Return [X, Y] of the center of cell containing provided text 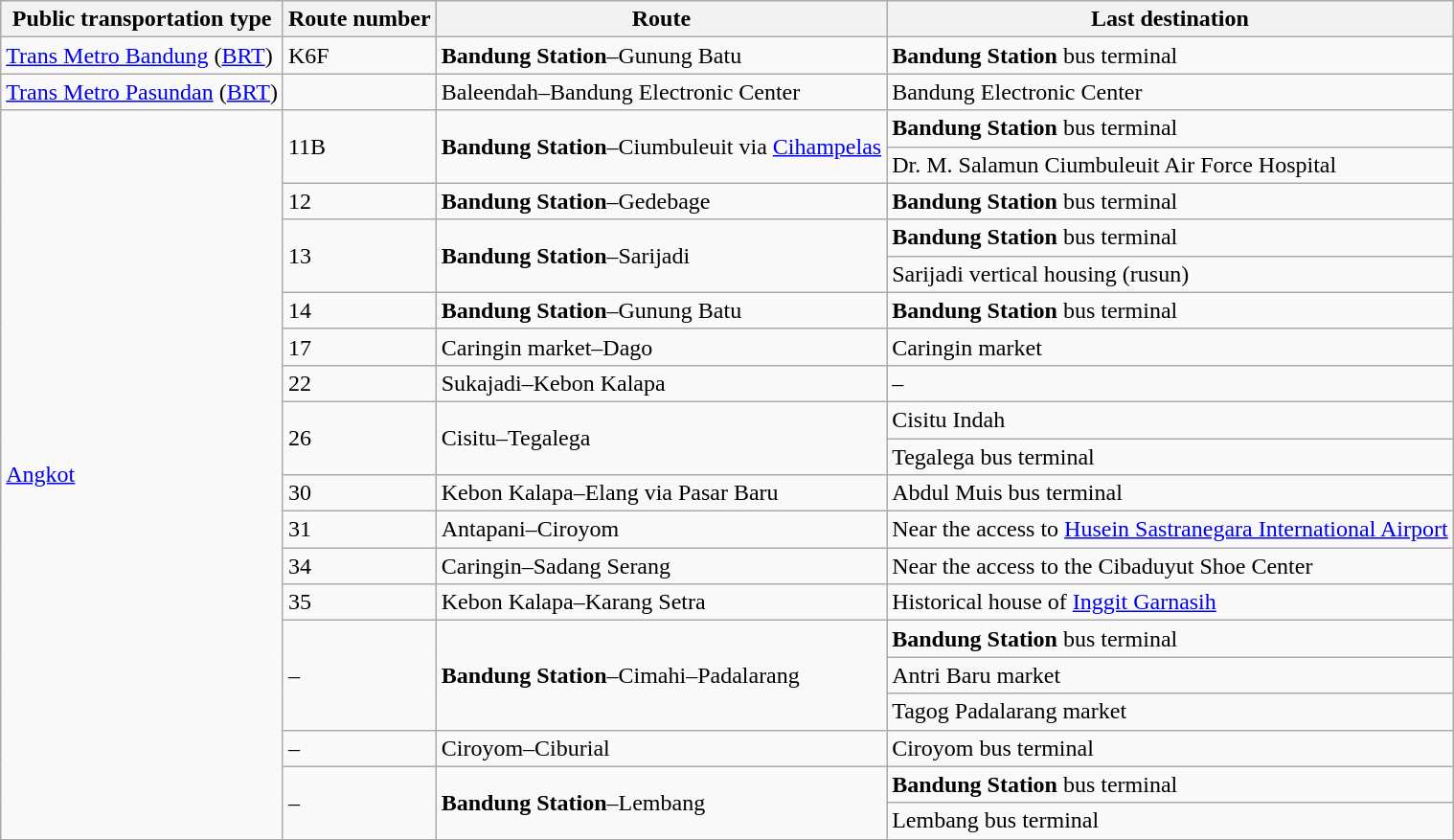
Public transportation type [142, 19]
34 [359, 566]
30 [359, 493]
Trans Metro Pasundan (BRT) [142, 92]
Caringin market–Dago [661, 347]
Bandung Station–Cimahi–Padalarang [661, 675]
Ciroyom bus terminal [1170, 748]
Caringin market [1170, 347]
Kebon Kalapa–Karang Setra [661, 602]
Dr. M. Salamun Ciumbuleuit Air Force Hospital [1170, 165]
Kebon Kalapa–Elang via Pasar Baru [661, 493]
Route [661, 19]
Caringin–Sadang Serang [661, 566]
35 [359, 602]
Cisitu–Tegalega [661, 438]
13 [359, 256]
Bandung Electronic Center [1170, 92]
Tegalega bus terminal [1170, 457]
31 [359, 530]
Baleendah–Bandung Electronic Center [661, 92]
Near the access to the Cibaduyut Shoe Center [1170, 566]
Bandung Station–Lembang [661, 803]
Cisitu Indah [1170, 420]
Historical house of Inggit Garnasih [1170, 602]
26 [359, 438]
Bandung Station–Ciumbuleuit via Cihampelas [661, 147]
Sarijadi vertical housing (rusun) [1170, 274]
Angkot [142, 475]
Ciroyom–Ciburial [661, 748]
Lembang bus terminal [1170, 821]
Bandung Station–Sarijadi [661, 256]
Bandung Station–Gedebage [661, 201]
Trans Metro Bandung (BRT) [142, 56]
Antri Baru market [1170, 675]
17 [359, 347]
22 [359, 383]
14 [359, 310]
Sukajadi–Kebon Kalapa [661, 383]
Near the access to Husein Sastranegara International Airport [1170, 530]
Antapani–Ciroyom [661, 530]
K6F [359, 56]
Last destination [1170, 19]
11B [359, 147]
Route number [359, 19]
Tagog Padalarang market [1170, 712]
Abdul Muis bus terminal [1170, 493]
12 [359, 201]
